Return [X, Y] of the center of cell containing provided text 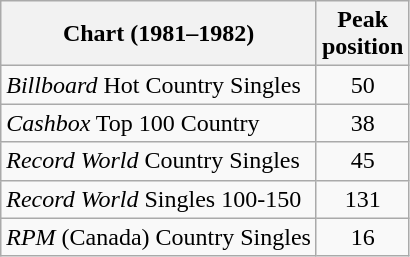
Billboard Hot Country Singles [159, 85]
Cashbox Top 100 Country [159, 123]
38 [362, 123]
Record World Country Singles [159, 161]
45 [362, 161]
Chart (1981–1982) [159, 34]
50 [362, 85]
131 [362, 199]
Record World Singles 100-150 [159, 199]
RPM (Canada) Country Singles [159, 237]
16 [362, 237]
Peakposition [362, 34]
